Search for the cell housing the specified text and yield its (x, y) center coordinate. 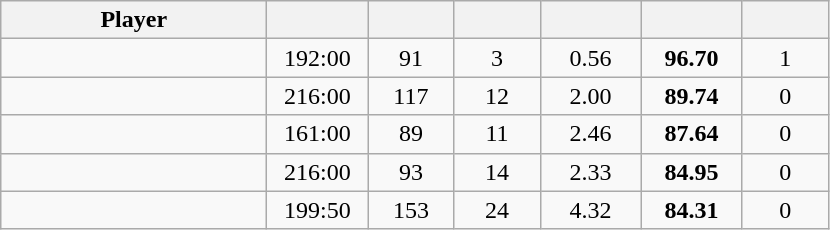
87.64 (692, 134)
1 (785, 58)
2.46 (590, 134)
161:00 (318, 134)
11 (497, 134)
4.32 (590, 210)
96.70 (692, 58)
117 (411, 96)
2.00 (590, 96)
91 (411, 58)
2.33 (590, 172)
Player (134, 20)
14 (497, 172)
3 (497, 58)
153 (411, 210)
89.74 (692, 96)
0.56 (590, 58)
12 (497, 96)
24 (497, 210)
89 (411, 134)
192:00 (318, 58)
84.95 (692, 172)
199:50 (318, 210)
93 (411, 172)
84.31 (692, 210)
